Detect which cell encompasses the target text, then output its (X, Y) center coordinate. 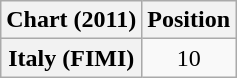
Chart (2011) (72, 20)
Position (189, 20)
Italy (FIMI) (72, 58)
10 (189, 58)
